Search for the cell housing the specified text and yield its [x, y] center coordinate. 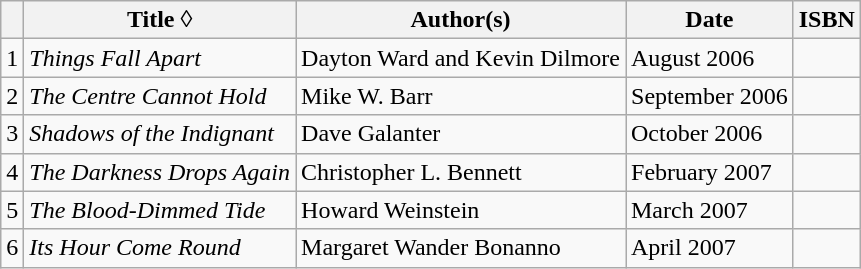
Author(s) [461, 20]
August 2006 [710, 58]
Date [710, 20]
5 [12, 210]
2 [12, 96]
3 [12, 134]
Its Hour Come Round [160, 248]
6 [12, 248]
4 [12, 172]
The Centre Cannot Hold [160, 96]
The Darkness Drops Again [160, 172]
Shadows of the Indignant [160, 134]
March 2007 [710, 210]
February 2007 [710, 172]
Howard Weinstein [461, 210]
Things Fall Apart [160, 58]
1 [12, 58]
Title ◊ [160, 20]
April 2007 [710, 248]
Dayton Ward and Kevin Dilmore [461, 58]
Margaret Wander Bonanno [461, 248]
September 2006 [710, 96]
October 2006 [710, 134]
ISBN [826, 20]
The Blood-Dimmed Tide [160, 210]
Mike W. Barr [461, 96]
Christopher L. Bennett [461, 172]
Dave Galanter [461, 134]
